Determine the (x, y) coordinate at the center of the cell enclosing the given text.  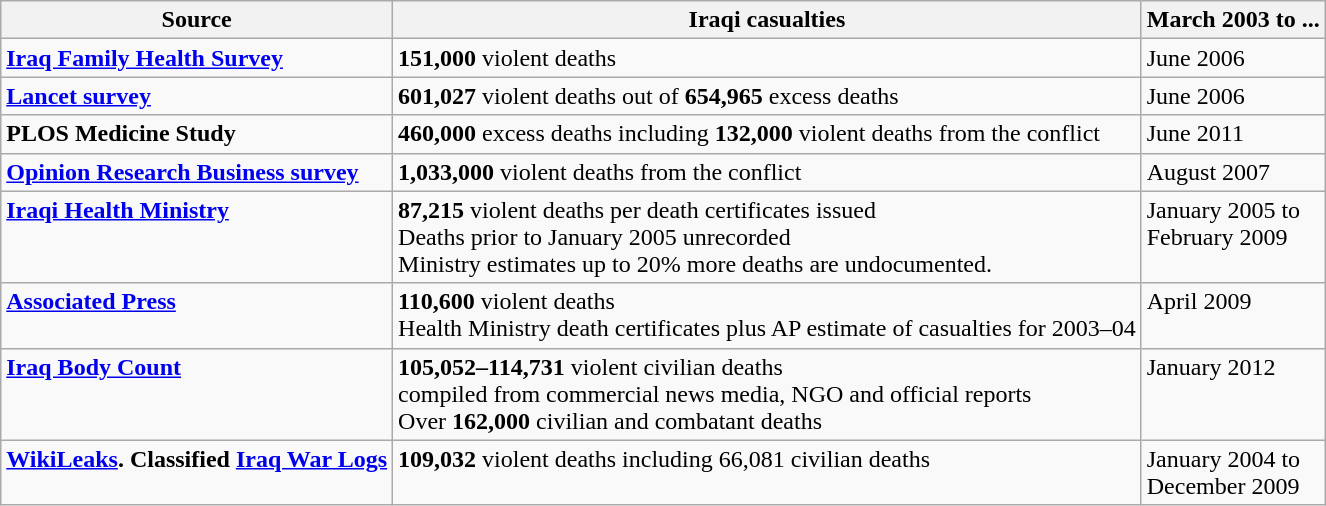
601,027 violent deaths out of 654,965 excess deaths (768, 96)
87,215 violent deaths per death certificates issuedDeaths prior to January 2005 unrecordedMinistry estimates up to 20% more deaths are undocumented. (768, 237)
January 2004 toDecember 2009 (1233, 472)
January 2012 (1233, 394)
June 2011 (1233, 134)
460,000 excess deaths including 132,000 violent deaths from the conflict (768, 134)
Associated Press (197, 316)
1,033,000 violent deaths from the conflict (768, 172)
Iraq Body Count (197, 394)
March 2003 to ... (1233, 20)
Iraqi Health Ministry (197, 237)
August 2007 (1233, 172)
105,052–114,731 violent civilian deathscompiled from commercial news media, NGO and official reportsOver 162,000 civilian and combatant deaths (768, 394)
Source (197, 20)
109,032 violent deaths including 66,081 civilian deaths (768, 472)
Lancet survey (197, 96)
110,600 violent deathsHealth Ministry death certificates plus AP estimate of casualties for 2003–04 (768, 316)
WikiLeaks. Classified Iraq War Logs (197, 472)
PLOS Medicine Study (197, 134)
Iraq Family Health Survey (197, 58)
151,000 violent deaths (768, 58)
Iraqi casualties (768, 20)
January 2005 toFebruary 2009 (1233, 237)
April 2009 (1233, 316)
Opinion Research Business survey (197, 172)
